Output the [X, Y] coordinate of the center of the cell containing the given text.  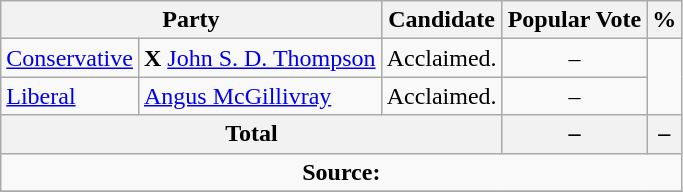
Candidate [442, 20]
Conservative [70, 58]
Party [191, 20]
Popular Vote [574, 20]
Liberal [70, 96]
% [664, 20]
Total [252, 134]
Angus McGillivray [260, 96]
X John S. D. Thompson [260, 58]
Source: [342, 172]
